Find where the given text appears and provide that cell's center as (X, Y) coordinate. 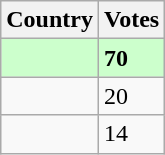
Votes (131, 20)
14 (131, 134)
20 (131, 96)
Country (50, 20)
70 (131, 58)
